Pinpoint the cell where the given text exists, returning its [x, y] midpoint coordinate. 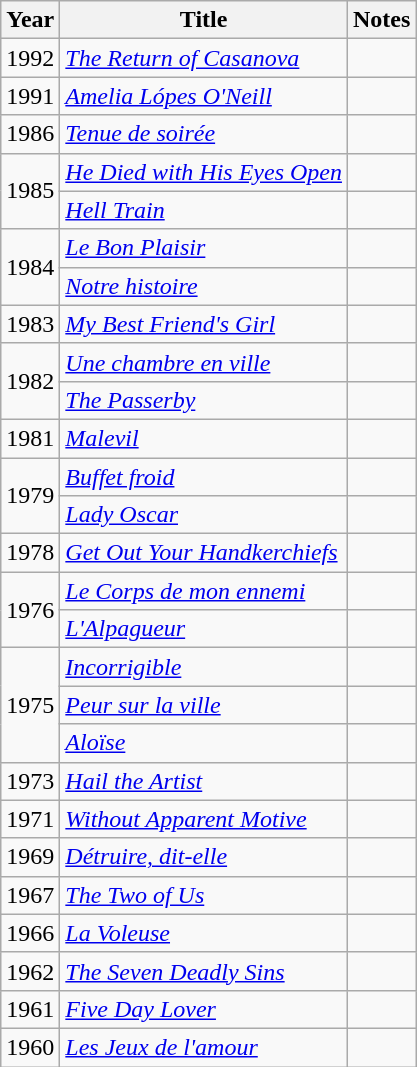
1962 [30, 971]
Aloïse [204, 743]
Notre histoire [204, 286]
1960 [30, 1047]
Get Out Your Handkerchiefs [204, 553]
Le Bon Plaisir [204, 248]
Five Day Lover [204, 1009]
1986 [30, 134]
1991 [30, 96]
Peur sur la ville [204, 705]
He Died with His Eyes Open [204, 172]
My Best Friend's Girl [204, 324]
1967 [30, 895]
1975 [30, 705]
1973 [30, 781]
The Passerby [204, 400]
1985 [30, 191]
1983 [30, 324]
1976 [30, 610]
Tenue de soirée [204, 134]
Hail the Artist [204, 781]
Les Jeux de l'amour [204, 1047]
Year [30, 20]
1979 [30, 496]
The Seven Deadly Sins [204, 971]
L'Alpagueur [204, 629]
1982 [30, 381]
1971 [30, 819]
Malevil [204, 438]
The Two of Us [204, 895]
La Voleuse [204, 933]
1969 [30, 857]
Amelia Lópes O'Neill [204, 96]
Without Apparent Motive [204, 819]
1978 [30, 553]
Détruire, dit-elle [204, 857]
Title [204, 20]
Notes [381, 20]
1992 [30, 58]
The Return of Casanova [204, 58]
1966 [30, 933]
1984 [30, 267]
1961 [30, 1009]
Buffet froid [204, 477]
Une chambre en ville [204, 362]
1981 [30, 438]
Le Corps de mon ennemi [204, 591]
Lady Oscar [204, 515]
Incorrigible [204, 667]
Hell Train [204, 210]
